Output the (X, Y) coordinate of the center of the cell containing the given text.  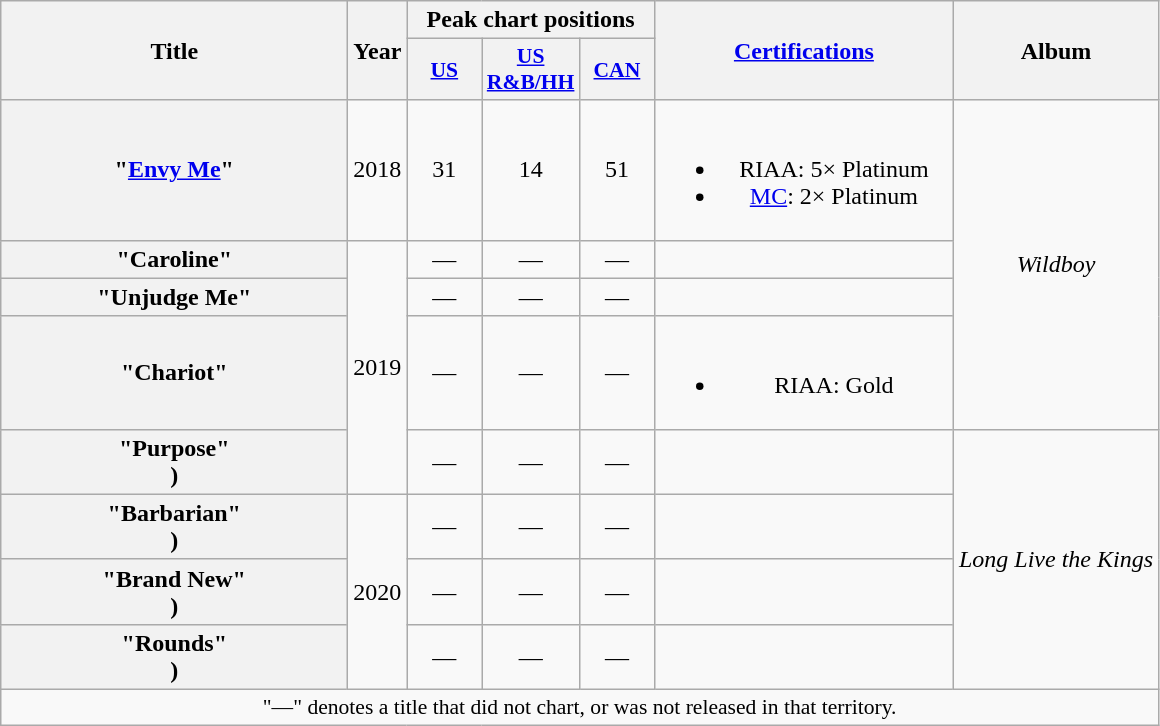
14 (531, 170)
"Barbarian") (174, 526)
Peak chart positions (531, 20)
2019 (378, 367)
2020 (378, 592)
2018 (378, 170)
"Chariot" (174, 372)
RIAA: 5× PlatinumMC: 2× Platinum (804, 170)
USR&B/HH (531, 70)
"—" denotes a title that did not chart, or was not released in that territory. (580, 707)
US (444, 70)
31 (444, 170)
CAN (616, 70)
"Brand New" ) (174, 592)
Wildboy (1056, 264)
Album (1056, 50)
51 (616, 170)
Long Live the Kings (1056, 559)
"Caroline" (174, 259)
"Rounds") (174, 656)
"Purpose") (174, 462)
RIAA: Gold (804, 372)
"Unjudge Me" (174, 297)
Year (378, 50)
Title (174, 50)
"Envy Me" (174, 170)
Certifications (804, 50)
